Search for the cell housing the specified text and yield its [x, y] center coordinate. 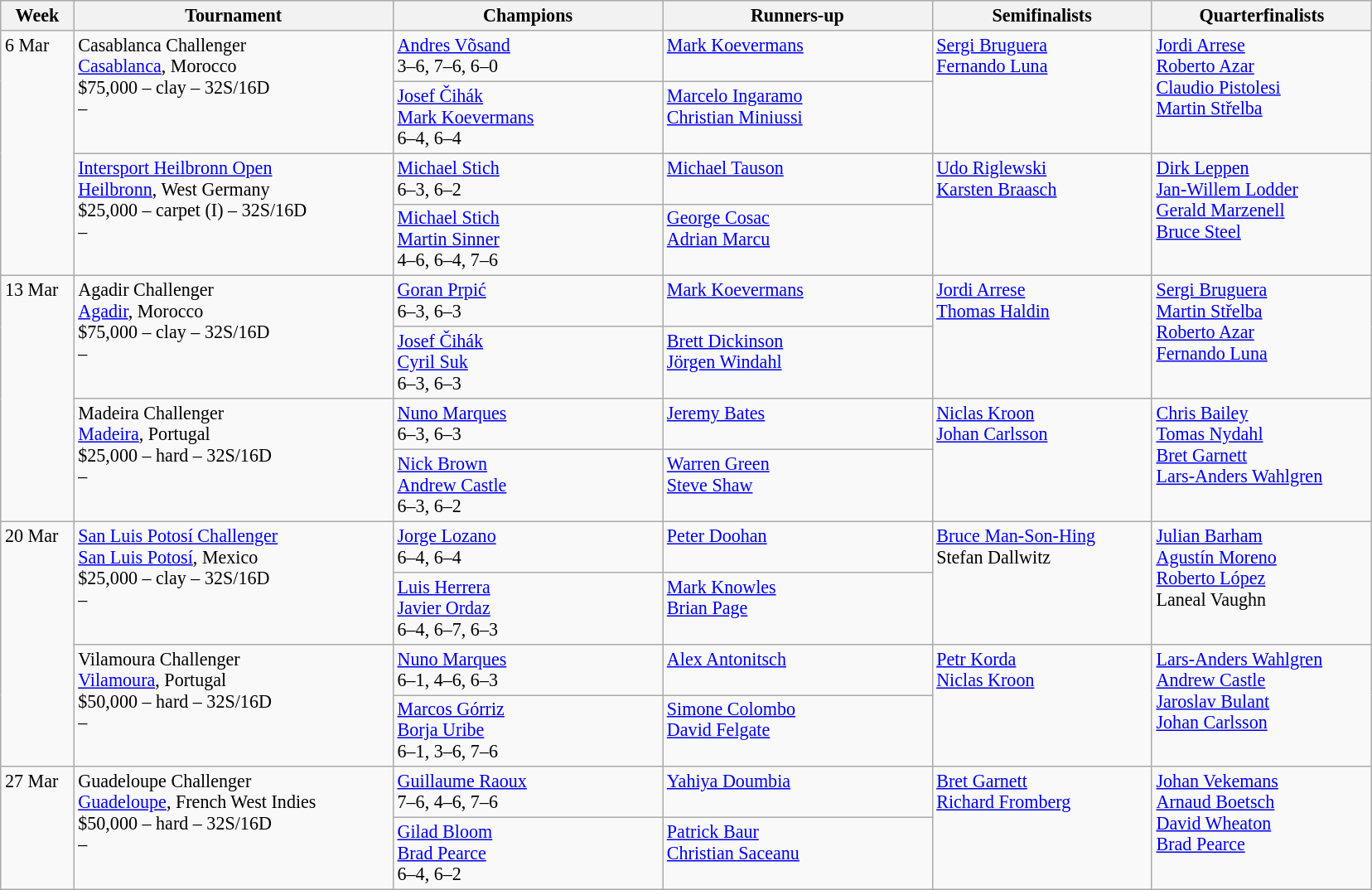
Sergi Bruguera Martin Střelba Roberto Azar Fernando Luna [1261, 337]
Intersport Heilbronn Open Heilbronn, West Germany$25,000 – carpet (I) – 32S/16D – [234, 214]
Guadeloupe Challenger Guadeloupe, French West Indies$50,000 – hard – 32S/16D – [234, 828]
27 Mar [37, 828]
6 Mar [37, 152]
Julian Barham Agustín Moreno Roberto López Laneal Vaughn [1261, 583]
Michael Stich 6–3, 6–2 [527, 177]
Michael Stich Martin Sinner4–6, 6–4, 7–6 [527, 240]
Simone Colombo David Felgate [797, 731]
Johan Vekemans Arnaud Boetsch David Wheaton Brad Pearce [1261, 828]
Petr Korda Niclas Kroon [1042, 705]
Agadir Challenger Agadir, Morocco$75,000 – clay – 32S/16D – [234, 337]
20 Mar [37, 644]
Casablanca Challenger Casablanca, Morocco$75,000 – clay – 32S/16D – [234, 91]
Mark Knowles Brian Page [797, 608]
Week [37, 15]
Quarterfinalists [1261, 15]
Jordi Arrese Roberto Azar Claudio Pistolesi Martin Střelba [1261, 91]
Lars-Anders Wahlgren Andrew Castle Jaroslav Bulant Johan Carlsson [1261, 705]
Bret Garnett Richard Fromberg [1042, 828]
Guillaume Raoux 7–6, 4–6, 7–6 [527, 792]
George Cosac Adrian Marcu [797, 240]
Madeira Challenger Madeira, Portugal$25,000 – hard – 32S/16D – [234, 460]
Nuno Marques 6–1, 4–6, 6–3 [527, 670]
Udo Riglewski Karsten Braasch [1042, 214]
Nick Brown Andrew Castle6–3, 6–2 [527, 486]
Andres Võsand 3–6, 7–6, 6–0 [527, 55]
Warren Green Steve Shaw [797, 486]
Niclas Kroon Johan Carlsson [1042, 460]
Chris Bailey Tomas Nydahl Bret Garnett Lars-Anders Wahlgren [1261, 460]
Jeremy Bates [797, 424]
Yahiya Doumbia [797, 792]
Gilad Bloom Brad Pearce6–4, 6–2 [527, 854]
Jorge Lozano 6–4, 6–4 [527, 547]
Brett Dickinson Jörgen Windahl [797, 363]
Semifinalists [1042, 15]
Goran Prpić 6–3, 6–3 [527, 302]
Runners-up [797, 15]
Vilamoura Challenger Vilamoura, Portugal$50,000 – hard – 32S/16D – [234, 705]
San Luis Potosí Challenger San Luis Potosí, Mexico$25,000 – clay – 32S/16D – [234, 583]
13 Mar [37, 399]
Dirk Leppen Jan-Willem Lodder Gerald Marzenell Bruce Steel [1261, 214]
Marcos Górriz Borja Uribe6–1, 3–6, 7–6 [527, 731]
Tournament [234, 15]
Bruce Man-Son-Hing Stefan Dallwitz [1042, 583]
Alex Antonitsch [797, 670]
Peter Doohan [797, 547]
Marcelo Ingaramo Christian Miniussi [797, 118]
Josef Čihák Cyril Suk6–3, 6–3 [527, 363]
Champions [527, 15]
Luis Herrera Javier Ordaz6–4, 6–7, 6–3 [527, 608]
Josef Čihák Mark Koevermans6–4, 6–4 [527, 118]
Nuno Marques 6–3, 6–3 [527, 424]
Michael Tauson [797, 177]
Sergi Bruguera Fernando Luna [1042, 91]
Patrick Baur Christian Saceanu [797, 854]
Jordi Arrese Thomas Haldin [1042, 337]
